Output the [x, y] coordinate of the center of the cell containing the given text.  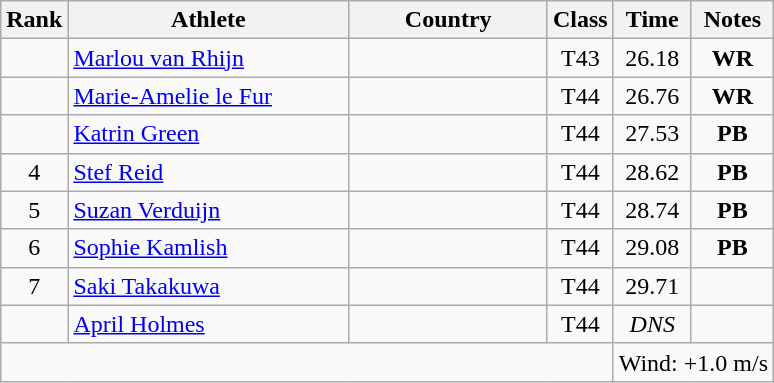
4 [34, 172]
April Holmes [208, 324]
Stef Reid [208, 172]
Notes [732, 20]
28.74 [652, 210]
T43 [580, 58]
26.76 [652, 96]
26.18 [652, 58]
Country [448, 20]
Rank [34, 20]
Katrin Green [208, 134]
29.08 [652, 248]
Sophie Kamlish [208, 248]
Time [652, 20]
28.62 [652, 172]
6 [34, 248]
Class [580, 20]
DNS [652, 324]
5 [34, 210]
Marie-Amelie le Fur [208, 96]
7 [34, 286]
27.53 [652, 134]
Athlete [208, 20]
Saki Takakuwa [208, 286]
29.71 [652, 286]
Wind: +1.0 m/s [693, 362]
Marlou van Rhijn [208, 58]
Suzan Verduijn [208, 210]
